Return (x, y) of the center of cell containing provided text 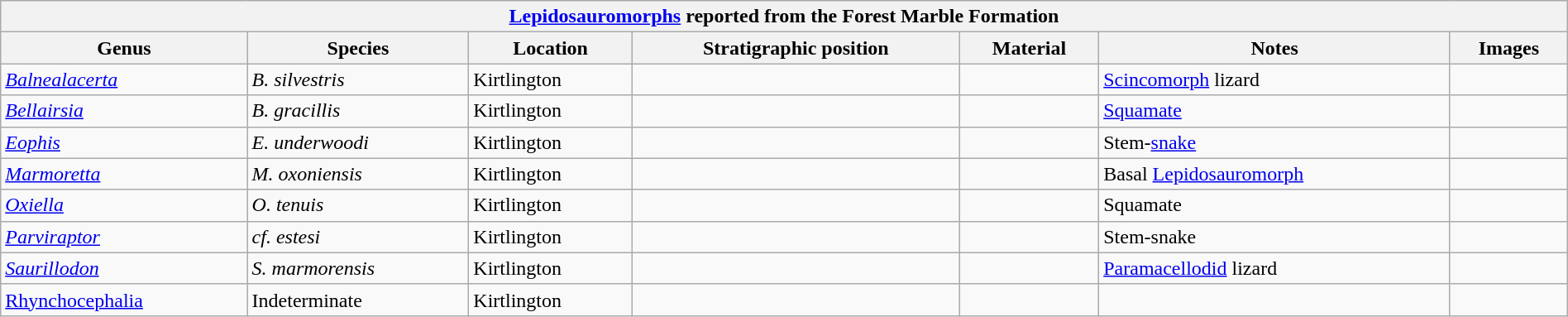
B. gracillis (358, 111)
Parviraptor (124, 237)
Bellairsia (124, 111)
E. underwoodi (358, 142)
Material (1029, 48)
B. silvestris (358, 79)
cf. estesi (358, 237)
Eophis (124, 142)
O. tenuis (358, 205)
Notes (1275, 48)
Marmoretta (124, 174)
S. marmorensis (358, 268)
Images (1508, 48)
Species (358, 48)
Basal Lepidosauromorph (1275, 174)
Genus (124, 48)
Balnealacerta (124, 79)
Oxiella (124, 205)
Lepidosauromorphs reported from the Forest Marble Formation (784, 17)
Indeterminate (358, 300)
Stratigraphic position (796, 48)
Saurillodon (124, 268)
Scincomorph lizard (1275, 79)
M. oxoniensis (358, 174)
Location (551, 48)
Paramacellodid lizard (1275, 268)
Rhynchocephalia (124, 300)
